Output the (x, y) coordinate of the center of the cell containing the given text.  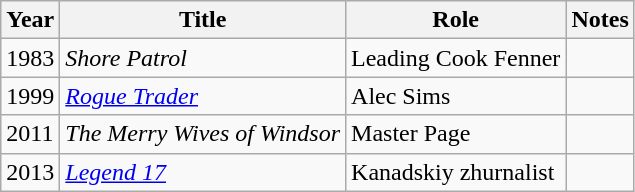
1983 (30, 58)
Alec Sims (456, 96)
Role (456, 20)
Year (30, 20)
2013 (30, 172)
Title (203, 20)
Leading Cook Fenner (456, 58)
Kanadskiy zhurnalist (456, 172)
Notes (600, 20)
Rogue Trader (203, 96)
Shore Patrol (203, 58)
Legend 17 (203, 172)
1999 (30, 96)
The Merry Wives of Windsor (203, 134)
Master Page (456, 134)
2011 (30, 134)
